Provide the [X, Y] coordinate of the cell's center where the given text is located.  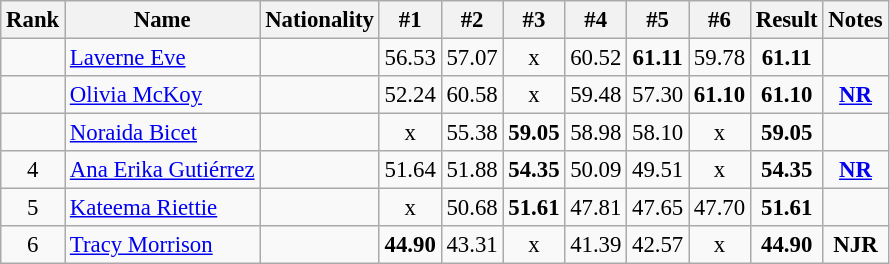
Nationality [320, 20]
NJR [856, 245]
Rank [33, 20]
Name [162, 20]
4 [33, 170]
58.10 [658, 133]
42.57 [658, 245]
59.48 [596, 95]
56.53 [410, 58]
#1 [410, 20]
Laverne Eve [162, 58]
51.64 [410, 170]
60.58 [472, 95]
47.70 [720, 208]
6 [33, 245]
47.65 [658, 208]
57.07 [472, 58]
Olivia McKoy [162, 95]
Ana Erika Gutiérrez [162, 170]
Kateema Riettie [162, 208]
#3 [534, 20]
51.88 [472, 170]
57.30 [658, 95]
60.52 [596, 58]
50.68 [472, 208]
58.98 [596, 133]
5 [33, 208]
#4 [596, 20]
52.24 [410, 95]
#5 [658, 20]
55.38 [472, 133]
50.09 [596, 170]
Noraida Bicet [162, 133]
49.51 [658, 170]
#6 [720, 20]
41.39 [596, 245]
Notes [856, 20]
59.78 [720, 58]
Result [786, 20]
47.81 [596, 208]
Tracy Morrison [162, 245]
#2 [472, 20]
43.31 [472, 245]
